Pinpoint the cell where the given text exists, returning its [x, y] midpoint coordinate. 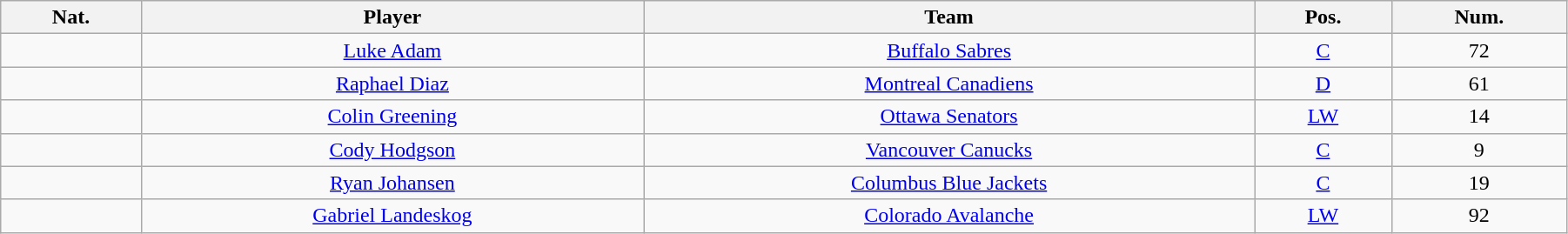
Luke Adam [392, 50]
19 [1479, 183]
Player [392, 17]
Columbus Blue Jackets [949, 183]
61 [1479, 84]
Vancouver Canucks [949, 150]
72 [1479, 50]
Gabriel Landeskog [392, 216]
Num. [1479, 17]
Colorado Avalanche [949, 216]
Colin Greening [392, 117]
Montreal Canadiens [949, 84]
14 [1479, 117]
Raphael Diaz [392, 84]
Pos. [1323, 17]
Cody Hodgson [392, 150]
D [1323, 84]
Nat. [71, 17]
Ryan Johansen [392, 183]
Ottawa Senators [949, 117]
Team [949, 17]
9 [1479, 150]
Buffalo Sabres [949, 50]
92 [1479, 216]
